From the cell containing the given text, extract its center point as (x, y) coordinate. 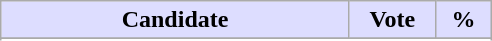
Candidate (176, 20)
Vote (392, 20)
% (463, 20)
